For the text-containing cell, return its midpoint in (X, Y) coordinate format. 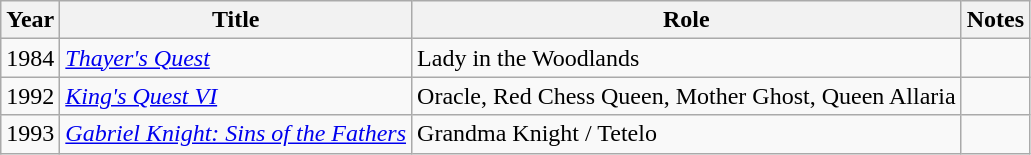
Thayer's Quest (236, 58)
Year (30, 20)
Notes (995, 20)
Grandma Knight / Tetelo (687, 134)
Role (687, 20)
1984 (30, 58)
Lady in the Woodlands (687, 58)
1993 (30, 134)
Gabriel Knight: Sins of the Fathers (236, 134)
King's Quest VI (236, 96)
Oracle, Red Chess Queen, Mother Ghost, Queen Allaria (687, 96)
1992 (30, 96)
Title (236, 20)
